Locate the cell with the specified text and output its (X, Y) center coordinate. 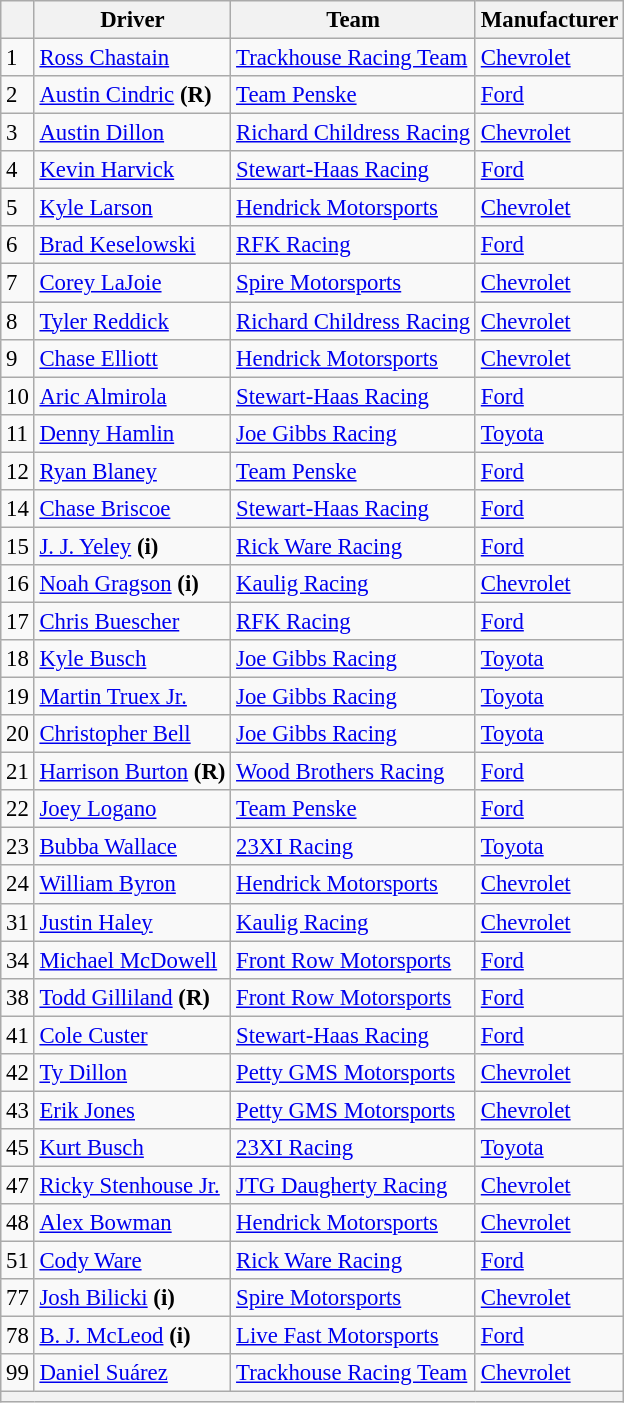
8 (18, 321)
Chase Elliott (132, 358)
Noah Gragson (i) (132, 584)
Ricky Stenhouse Jr. (132, 1185)
Denny Hamlin (132, 433)
Martin Truex Jr. (132, 697)
Cole Custer (132, 1035)
10 (18, 396)
Ross Chastain (132, 58)
Kyle Larson (132, 208)
Team (354, 20)
77 (18, 1298)
19 (18, 697)
Live Fast Motorsports (354, 1336)
4 (18, 170)
Josh Bilicki (i) (132, 1298)
Justin Haley (132, 922)
21 (18, 772)
Chase Briscoe (132, 509)
B. J. McLeod (i) (132, 1336)
Bubba Wallace (132, 847)
Christopher Bell (132, 734)
20 (18, 734)
45 (18, 1148)
Michael McDowell (132, 960)
Daniel Suárez (132, 1373)
6 (18, 245)
William Byron (132, 885)
Austin Dillon (132, 133)
24 (18, 885)
Todd Gilliland (R) (132, 997)
12 (18, 471)
Driver (132, 20)
17 (18, 621)
78 (18, 1336)
43 (18, 1110)
Erik Jones (132, 1110)
Brad Keselowski (132, 245)
14 (18, 509)
Joey Logano (132, 809)
Manufacturer (549, 20)
22 (18, 809)
99 (18, 1373)
JTG Daugherty Racing (354, 1185)
3 (18, 133)
48 (18, 1223)
Tyler Reddick (132, 321)
31 (18, 922)
Alex Bowman (132, 1223)
Wood Brothers Racing (354, 772)
38 (18, 997)
2 (18, 95)
Corey LaJoie (132, 283)
Aric Almirola (132, 396)
Ty Dillon (132, 1073)
34 (18, 960)
Ryan Blaney (132, 471)
16 (18, 584)
Harrison Burton (R) (132, 772)
9 (18, 358)
J. J. Yeley (i) (132, 546)
23 (18, 847)
5 (18, 208)
Kyle Busch (132, 659)
1 (18, 58)
18 (18, 659)
Austin Cindric (R) (132, 95)
15 (18, 546)
Kevin Harvick (132, 170)
7 (18, 283)
42 (18, 1073)
Kurt Busch (132, 1148)
41 (18, 1035)
47 (18, 1185)
Cody Ware (132, 1261)
51 (18, 1261)
Chris Buescher (132, 621)
11 (18, 433)
